Extract the (X, Y) coordinate from the center of the cell holding the provided text.  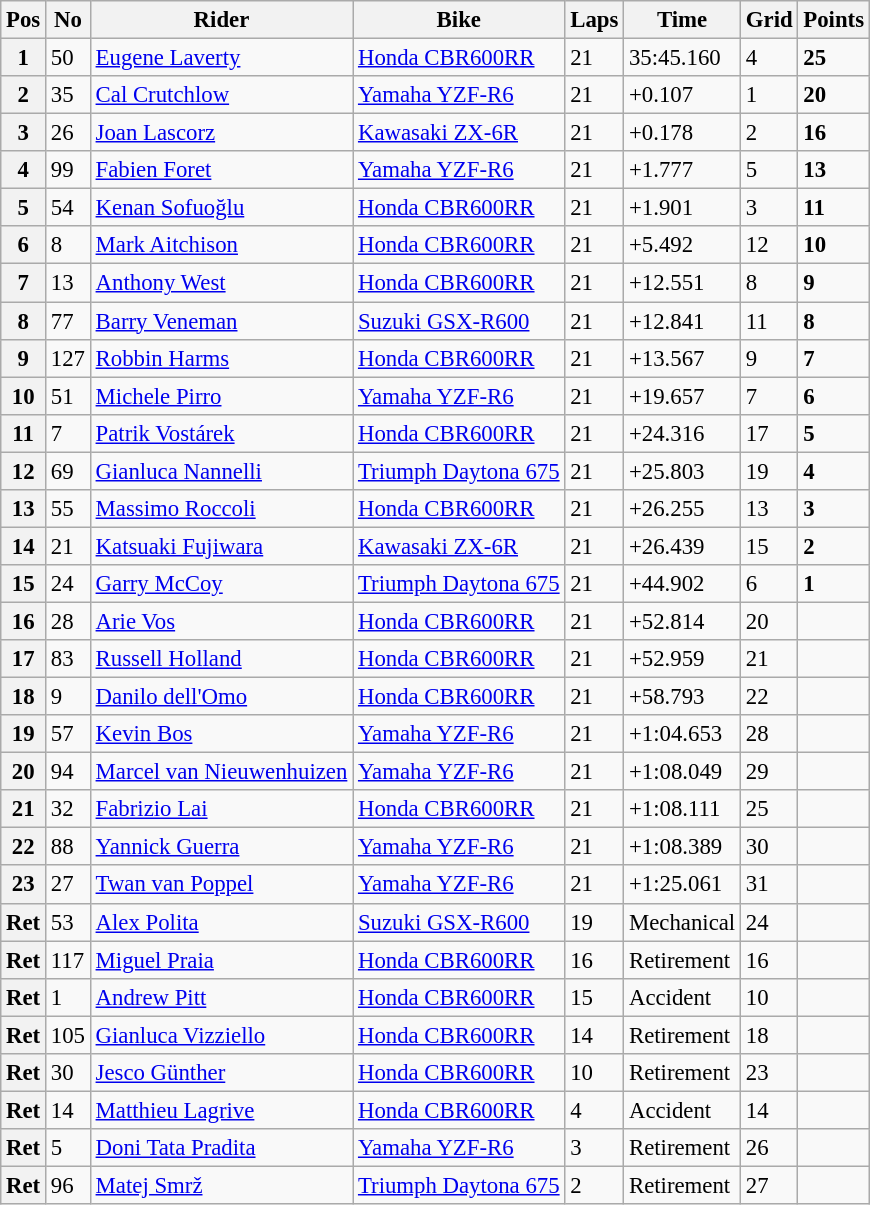
55 (68, 509)
Miguel Praia (221, 960)
117 (68, 960)
Gianluca Nannelli (221, 471)
Mechanical (682, 922)
+1.777 (682, 170)
Twan van Poppel (221, 885)
+1:08.111 (682, 809)
Robbin Harms (221, 358)
35:45.160 (682, 58)
Katsuaki Fujiwara (221, 546)
57 (68, 734)
+0.178 (682, 133)
Cal Crutchlow (221, 95)
Points (834, 20)
127 (68, 358)
Joan Lascorz (221, 133)
+5.492 (682, 245)
+1:25.061 (682, 885)
Yannick Guerra (221, 847)
69 (68, 471)
51 (68, 396)
+26.439 (682, 546)
Grid (770, 20)
+19.657 (682, 396)
54 (68, 208)
Time (682, 20)
Alex Polita (221, 922)
Mark Aitchison (221, 245)
Pos (24, 20)
+25.803 (682, 471)
83 (68, 659)
31 (770, 885)
99 (68, 170)
+24.316 (682, 433)
+26.255 (682, 509)
Massimo Roccoli (221, 509)
Garry McCoy (221, 584)
50 (68, 58)
Rider (221, 20)
+52.814 (682, 621)
Matthieu Lagrive (221, 1110)
Kenan Sofuoğlu (221, 208)
Anthony West (221, 283)
105 (68, 1035)
32 (68, 809)
Michele Pirro (221, 396)
+1.901 (682, 208)
Andrew Pitt (221, 997)
+58.793 (682, 697)
35 (68, 95)
Bike (459, 20)
Patrik Vostárek (221, 433)
53 (68, 922)
88 (68, 847)
Russell Holland (221, 659)
Eugene Laverty (221, 58)
Doni Tata Pradita (221, 1148)
Matej Smrž (221, 1185)
Kevin Bos (221, 734)
+52.959 (682, 659)
+12.551 (682, 283)
Arie Vos (221, 621)
+0.107 (682, 95)
Gianluca Vizziello (221, 1035)
Fabien Foret (221, 170)
Barry Veneman (221, 321)
+44.902 (682, 584)
+1:08.389 (682, 847)
+13.567 (682, 358)
Laps (594, 20)
+1:08.049 (682, 772)
+12.841 (682, 321)
Fabrizio Lai (221, 809)
Jesco Günther (221, 1073)
+1:04.653 (682, 734)
No (68, 20)
77 (68, 321)
94 (68, 772)
Danilo dell'Omo (221, 697)
29 (770, 772)
96 (68, 1185)
Marcel van Nieuwenhuizen (221, 772)
